Locate the cell with the specified text and output its (X, Y) center coordinate. 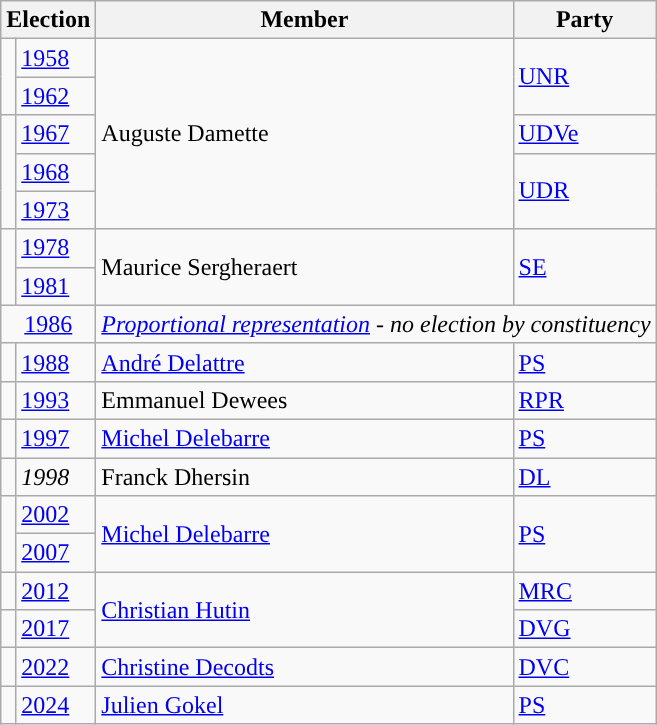
1981 (56, 286)
1968 (56, 172)
DVG (584, 629)
UDR (584, 191)
1998 (56, 477)
SE (584, 267)
Election (48, 20)
DL (584, 477)
1973 (56, 210)
1962 (56, 96)
Christian Hutin (304, 610)
André Delattre (304, 362)
1986 (48, 324)
1993 (56, 400)
DVC (584, 667)
1967 (56, 134)
2007 (56, 553)
1997 (56, 438)
Maurice Sergheraert (304, 267)
Auguste Damette (304, 134)
UNR (584, 77)
Member (304, 20)
Julien Gokel (304, 705)
MRC (584, 591)
1988 (56, 362)
1958 (56, 58)
1978 (56, 248)
2017 (56, 629)
Proportional representation - no election by constituency (376, 324)
UDVe (584, 134)
2024 (56, 705)
Christine Decodts (304, 667)
2002 (56, 515)
2022 (56, 667)
Franck Dhersin (304, 477)
RPR (584, 400)
Party (584, 20)
2012 (56, 591)
Emmanuel Dewees (304, 400)
